Scan for the cell matching the given text and deliver its (x, y) coordinate at center. 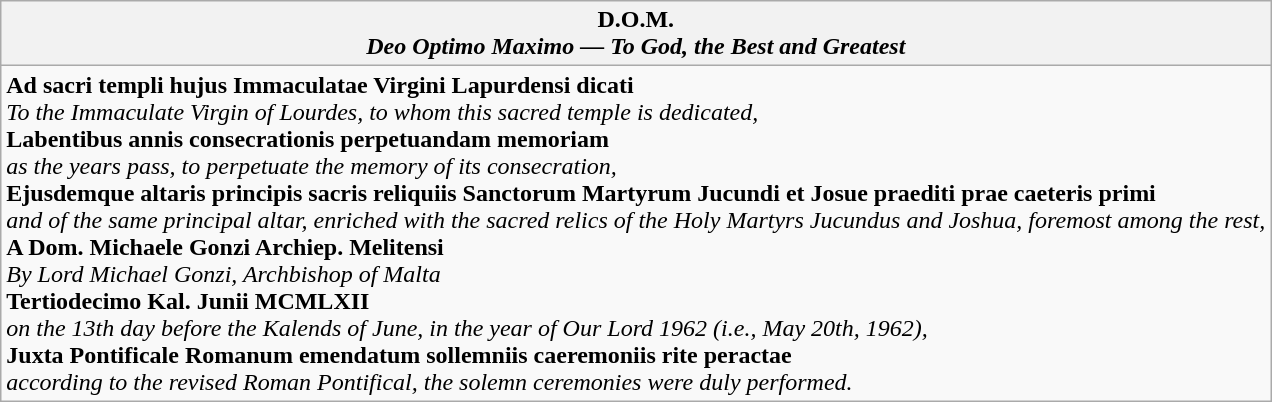
D.O.M.Deo Optimo Maximo — To God, the Best and Greatest (636, 34)
